Locate the cell with the specified text and output its [x, y] center coordinate. 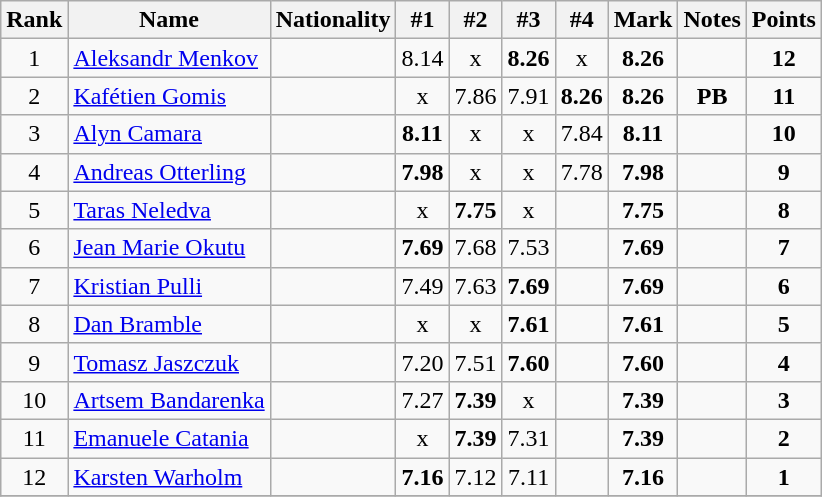
#2 [476, 20]
7.86 [476, 96]
7.91 [528, 96]
#1 [422, 20]
#3 [528, 20]
Dan Bramble [169, 324]
7.49 [422, 286]
7.11 [528, 477]
#4 [582, 20]
Karsten Warholm [169, 477]
Jean Marie Okutu [169, 248]
7.78 [582, 172]
PB [712, 96]
Tomasz Jaszczuk [169, 362]
Alyn Camara [169, 134]
Taras Neledva [169, 210]
Nationality [333, 20]
7.27 [422, 400]
Notes [712, 20]
Kristian Pulli [169, 286]
7.68 [476, 248]
Rank [34, 20]
Andreas Otterling [169, 172]
Mark [643, 20]
Name [169, 20]
7.84 [582, 134]
Kafétien Gomis [169, 96]
7.20 [422, 362]
7.51 [476, 362]
8.14 [422, 58]
7.63 [476, 286]
Aleksandr Menkov [169, 58]
7.31 [528, 438]
7.53 [528, 248]
Emanuele Catania [169, 438]
7.12 [476, 477]
Artsem Bandarenka [169, 400]
Points [784, 20]
